Search for the cell housing the specified text and yield its [X, Y] center coordinate. 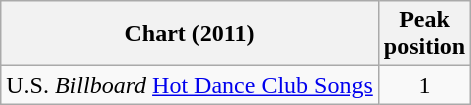
Chart (2011) [190, 34]
Peakposition [424, 34]
U.S. Billboard Hot Dance Club Songs [190, 85]
1 [424, 85]
